Scan for the cell matching the given text and deliver its (X, Y) coordinate at center. 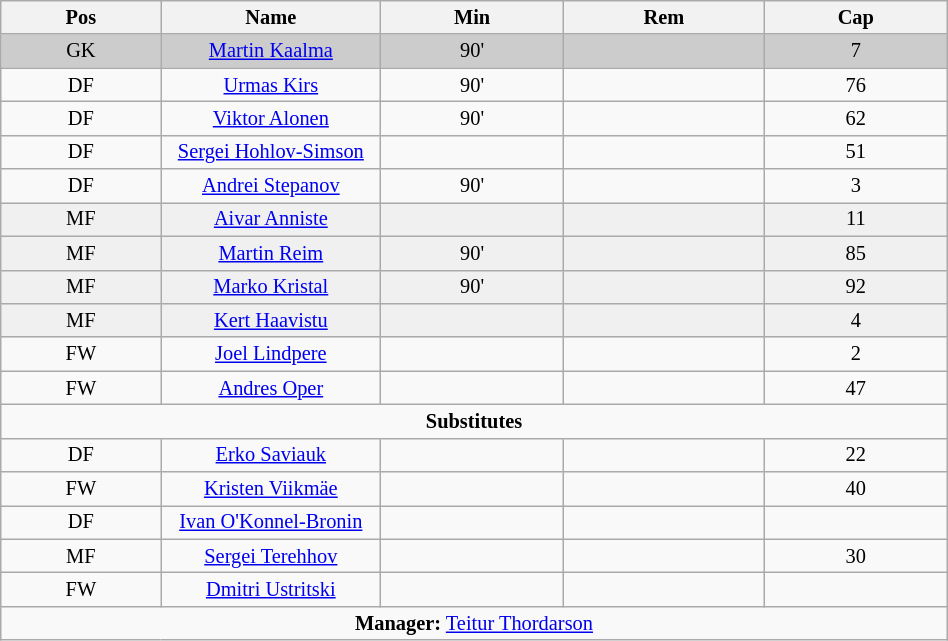
Rem (664, 17)
7 (856, 51)
3 (856, 186)
Sergei Hohlov-Simson (271, 152)
4 (856, 320)
Martin Reim (271, 253)
92 (856, 287)
Andrei Stepanov (271, 186)
Andres Oper (271, 388)
30 (856, 556)
40 (856, 489)
62 (856, 118)
Min (472, 17)
47 (856, 388)
Substitutes (474, 421)
Viktor Alonen (271, 118)
Manager: Teitur Thordarson (474, 623)
Pos (81, 17)
Cap (856, 17)
76 (856, 85)
Name (271, 17)
Aivar Anniste (271, 219)
22 (856, 455)
Sergei Terehhov (271, 556)
Joel Lindpere (271, 354)
85 (856, 253)
2 (856, 354)
Dmitri Ustritski (271, 589)
Martin Kaalma (271, 51)
Urmas Kirs (271, 85)
51 (856, 152)
Kristen Viikmäe (271, 489)
Kert Haavistu (271, 320)
Erko Saviauk (271, 455)
Marko Kristal (271, 287)
GK (81, 51)
Ivan O'Konnel-Bronin (271, 522)
11 (856, 219)
